Detect which cell encompasses the target text, then output its [x, y] center coordinate. 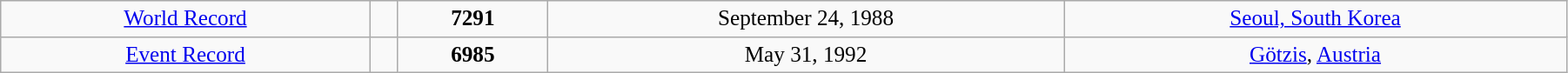
Event Record [185, 55]
September 24, 1988 [806, 19]
6985 [472, 55]
7291 [472, 19]
Götzis, Austria [1316, 55]
Seoul, South Korea [1316, 19]
May 31, 1992 [806, 55]
World Record [185, 19]
